Extract the (X, Y) coordinate from the center of the cell holding the provided text.  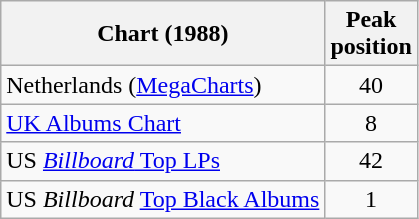
Peakposition (371, 34)
Netherlands (MegaCharts) (163, 85)
1 (371, 199)
US Billboard Top LPs (163, 161)
42 (371, 161)
UK Albums Chart (163, 123)
Chart (1988) (163, 34)
40 (371, 85)
US Billboard Top Black Albums (163, 199)
8 (371, 123)
